Return [x, y] of the center of cell containing provided text 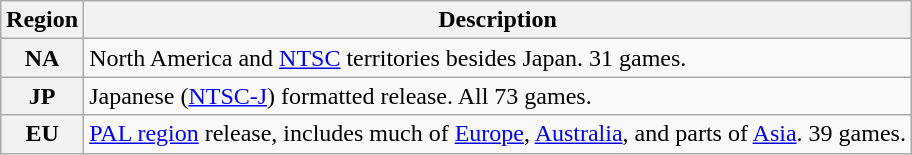
JP [42, 96]
NA [42, 58]
Region [42, 20]
EU [42, 134]
PAL region release, includes much of Europe, Australia, and parts of Asia. 39 games. [498, 134]
Description [498, 20]
Japanese (NTSC-J) formatted release. All 73 games. [498, 96]
North America and NTSC territories besides Japan. 31 games. [498, 58]
